Return (X, Y) of the center of cell containing provided text 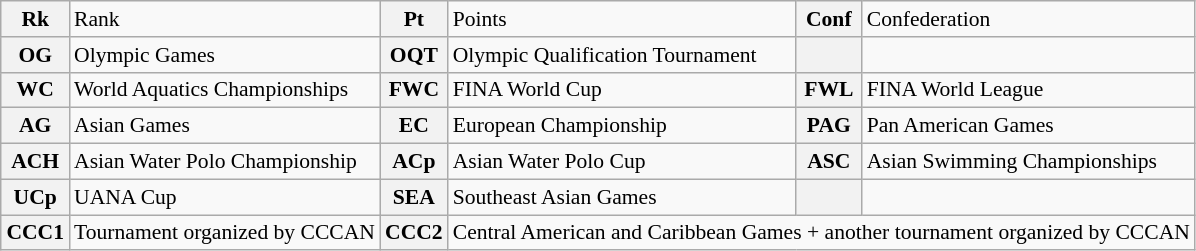
European Championship (622, 126)
Pan American Games (1028, 126)
Confederation (1028, 19)
World Aquatics Championships (224, 90)
Points (622, 19)
EC (414, 126)
Olympic Games (224, 55)
OG (35, 55)
Asian Games (224, 126)
Asian Water Polo Cup (622, 162)
UANA Cup (224, 197)
Rk (35, 19)
WC (35, 90)
ASC (829, 162)
Rank (224, 19)
ACp (414, 162)
UCp (35, 197)
FWC (414, 90)
FWL (829, 90)
Asian Water Polo Championship (224, 162)
FINA World Cup (622, 90)
Olympic Qualification Tournament (622, 55)
AG (35, 126)
FINA World League (1028, 90)
Southeast Asian Games (622, 197)
ACH (35, 162)
PAG (829, 126)
Central American and Caribbean Games + another tournament organized by CCCAN (822, 233)
SEA (414, 197)
CCC2 (414, 233)
Pt (414, 19)
CCC1 (35, 233)
Conf (829, 19)
OQT (414, 55)
Tournament organized by CCCAN (224, 233)
Asian Swimming Championships (1028, 162)
